Find where the given text appears and provide that cell's center as (x, y) coordinate. 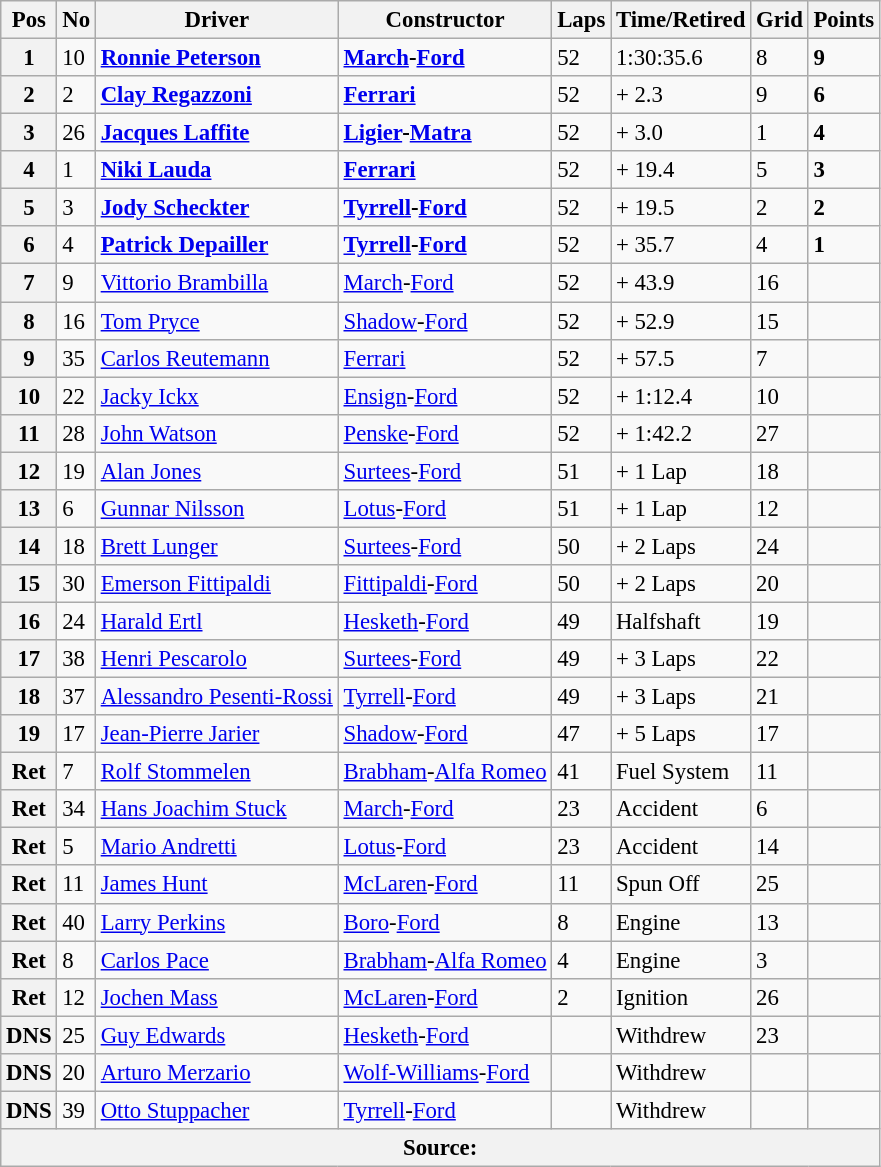
Henri Pescarolo (216, 659)
Jacky Ickx (216, 396)
Jody Scheckter (216, 208)
39 (76, 1110)
+ 5 Laps (681, 734)
Larry Perkins (216, 922)
Boro-Ford (445, 922)
Pos (29, 20)
+ 52.9 (681, 321)
Spun Off (681, 885)
Halfshaft (681, 621)
+ 57.5 (681, 358)
+ 3.0 (681, 133)
Vittorio Brambilla (216, 283)
Penske-Ford (445, 433)
40 (76, 922)
Emerson Fittipaldi (216, 584)
Jacques Laffite (216, 133)
Guy Edwards (216, 1035)
Arturo Merzario (216, 1073)
28 (76, 433)
Ensign-Ford (445, 396)
+ 19.5 (681, 208)
1:30:35.6 (681, 58)
Ronnie Peterson (216, 58)
Gunnar Nilsson (216, 509)
37 (76, 697)
Points (844, 20)
+ 35.7 (681, 245)
Fuel System (681, 772)
Laps (582, 20)
Hans Joachim Stuck (216, 809)
Carlos Pace (216, 960)
Jochen Mass (216, 997)
Fittipaldi-Ford (445, 584)
+ 43.9 (681, 283)
Mario Andretti (216, 847)
Alan Jones (216, 471)
+ 1:42.2 (681, 433)
Otto Stuppacher (216, 1110)
Patrick Depailler (216, 245)
Grid (780, 20)
James Hunt (216, 885)
+ 2.3 (681, 95)
Carlos Reutemann (216, 358)
Brett Lunger (216, 546)
Rolf Stommelen (216, 772)
Jean-Pierre Jarier (216, 734)
27 (780, 433)
21 (780, 697)
John Watson (216, 433)
+ 19.4 (681, 170)
47 (582, 734)
Constructor (445, 20)
No (76, 20)
+ 1:12.4 (681, 396)
Time/Retired (681, 20)
41 (582, 772)
34 (76, 809)
30 (76, 584)
Alessandro Pesenti-Rossi (216, 697)
Driver (216, 20)
35 (76, 358)
Niki Lauda (216, 170)
Clay Regazzoni (216, 95)
Tom Pryce (216, 321)
Ligier-Matra (445, 133)
Harald Ertl (216, 621)
Wolf-Williams-Ford (445, 1073)
Ignition (681, 997)
38 (76, 659)
Source: (440, 1148)
